Extract the [x, y] coordinate from the center of the cell holding the provided text.  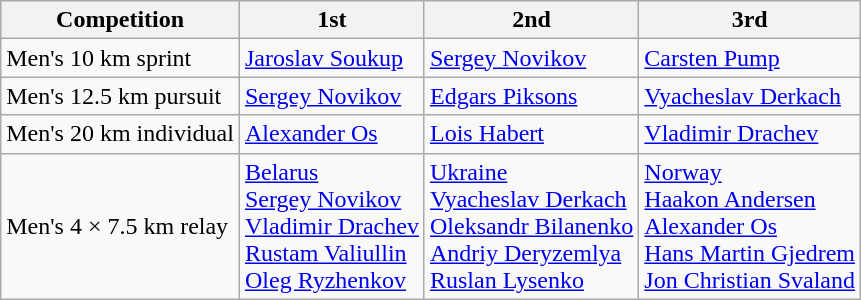
3rd [750, 20]
UkraineVyacheslav DerkachOleksandr BilanenkoAndriy DeryzemlyaRuslan Lysenko [531, 226]
Competition [120, 20]
Edgars Piksons [531, 96]
Men's 20 km individual [120, 134]
BelarusSergey NovikovVladimir DrachevRustam ValiullinOleg Ryzhenkov [332, 226]
Vyacheslav Derkach [750, 96]
Jaroslav Soukup [332, 58]
Carsten Pump [750, 58]
Vladimir Drachev [750, 134]
Men's 12.5 km pursuit [120, 96]
Men's 4 × 7.5 km relay [120, 226]
1st [332, 20]
Alexander Os [332, 134]
Men's 10 km sprint [120, 58]
Lois Habert [531, 134]
2nd [531, 20]
NorwayHaakon AndersenAlexander OsHans Martin GjedremJon Christian Svaland [750, 226]
